For the text-containing cell, return its midpoint in (x, y) coordinate format. 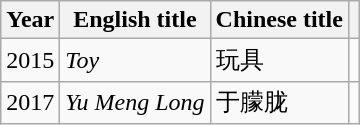
English title (135, 20)
Yu Meng Long (135, 102)
Year (30, 20)
玩具 (279, 60)
2015 (30, 60)
Chinese title (279, 20)
2017 (30, 102)
于朦胧 (279, 102)
Toy (135, 60)
